Detect which cell encompasses the target text, then output its [X, Y] center coordinate. 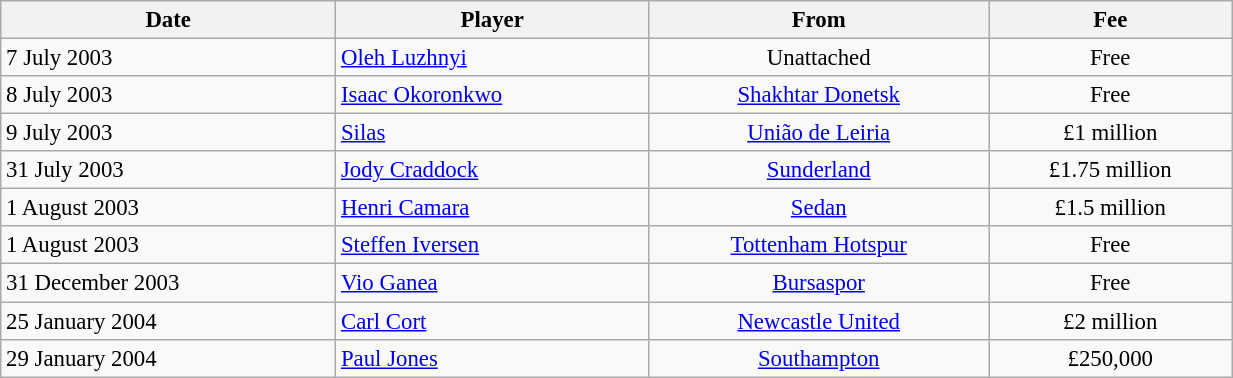
Date [168, 20]
£1 million [1110, 133]
7 July 2003 [168, 58]
31 December 2003 [168, 283]
£1.5 million [1110, 208]
Shakhtar Donetsk [819, 95]
Sedan [819, 208]
Vio Ganea [492, 283]
Player [492, 20]
Henri Camara [492, 208]
Silas [492, 133]
Tottenham Hotspur [819, 245]
Southampton [819, 358]
Steffen Iversen [492, 245]
From [819, 20]
£250,000 [1110, 358]
8 July 2003 [168, 95]
Newcastle United [819, 321]
União de Leiria [819, 133]
Bursaspor [819, 283]
Sunderland [819, 170]
Fee [1110, 20]
31 July 2003 [168, 170]
Carl Cort [492, 321]
9 July 2003 [168, 133]
£1.75 million [1110, 170]
Oleh Luzhnyi [492, 58]
Unattached [819, 58]
Isaac Okoronkwo [492, 95]
25 January 2004 [168, 321]
29 January 2004 [168, 358]
Jody Craddock [492, 170]
Paul Jones [492, 358]
£2 million [1110, 321]
